Return (X, Y) of the center of cell containing provided text 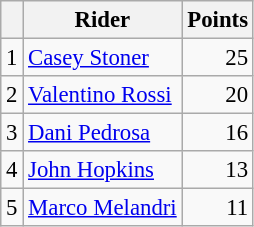
2 (12, 95)
11 (218, 208)
Points (218, 20)
25 (218, 58)
4 (12, 170)
Dani Pedrosa (102, 133)
20 (218, 95)
1 (12, 58)
Rider (102, 20)
3 (12, 133)
5 (12, 208)
16 (218, 133)
Marco Melandri (102, 208)
John Hopkins (102, 170)
Valentino Rossi (102, 95)
13 (218, 170)
Casey Stoner (102, 58)
